Pinpoint the cell where the given text exists, returning its [x, y] midpoint coordinate. 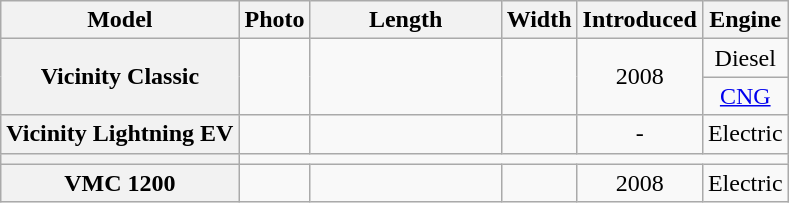
Photo [274, 20]
- [640, 134]
Diesel [745, 58]
CNG [745, 96]
Engine [745, 20]
Vicinity Lightning EV [120, 134]
Length [406, 20]
Vicinity Classic [120, 77]
Introduced [640, 20]
Model [120, 20]
VMC 1200 [120, 183]
Width [539, 20]
